For the text-containing cell, return its midpoint in (x, y) coordinate format. 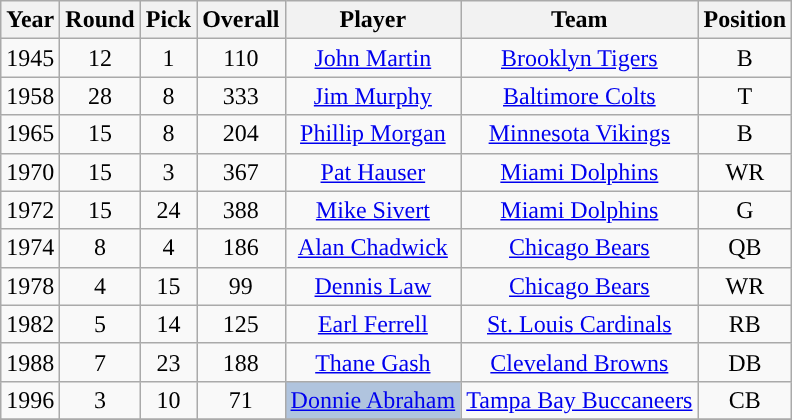
1 (168, 58)
Year (30, 20)
1972 (30, 210)
1974 (30, 248)
Cleveland Browns (580, 362)
23 (168, 362)
Dennis Law (373, 286)
Mike Sivert (373, 210)
Brooklyn Tigers (580, 58)
Phillip Morgan (373, 134)
1958 (30, 96)
204 (241, 134)
Donnie Abraham (373, 400)
1970 (30, 172)
1982 (30, 324)
QB (745, 248)
John Martin (373, 58)
1945 (30, 58)
99 (241, 286)
5 (100, 324)
12 (100, 58)
Alan Chadwick (373, 248)
1996 (30, 400)
188 (241, 362)
Jim Murphy (373, 96)
7 (100, 362)
24 (168, 210)
1988 (30, 362)
Tampa Bay Buccaneers (580, 400)
CB (745, 400)
Player (373, 20)
T (745, 96)
Thane Gash (373, 362)
RB (745, 324)
186 (241, 248)
1965 (30, 134)
367 (241, 172)
71 (241, 400)
Overall (241, 20)
DB (745, 362)
Position (745, 20)
Round (100, 20)
Baltimore Colts (580, 96)
Minnesota Vikings (580, 134)
St. Louis Cardinals (580, 324)
333 (241, 96)
110 (241, 58)
Team (580, 20)
G (745, 210)
Pick (168, 20)
28 (100, 96)
388 (241, 210)
Pat Hauser (373, 172)
14 (168, 324)
125 (241, 324)
1978 (30, 286)
Earl Ferrell (373, 324)
10 (168, 400)
